For the text-containing cell, return its midpoint in (x, y) coordinate format. 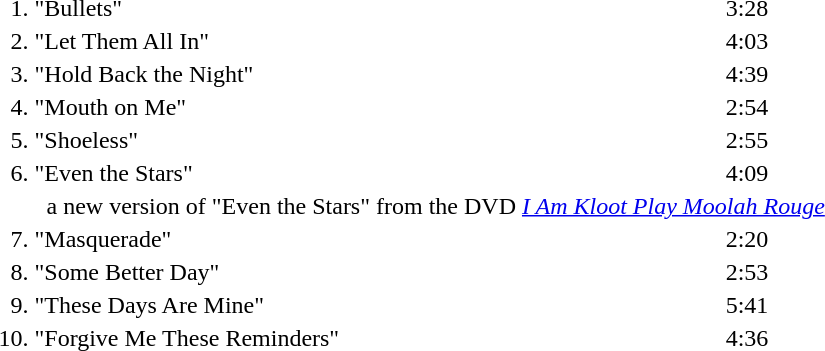
"Some Better Day" (377, 272)
"These Days Are Mine" (377, 305)
"Let Them All In" (377, 41)
"Masquerade" (377, 239)
"Shoeless" (377, 140)
"Even the Stars" (377, 173)
"Mouth on Me" (377, 107)
"Hold Back the Night" (377, 74)
